Find where the given text appears and provide that cell's center as [X, Y] coordinate. 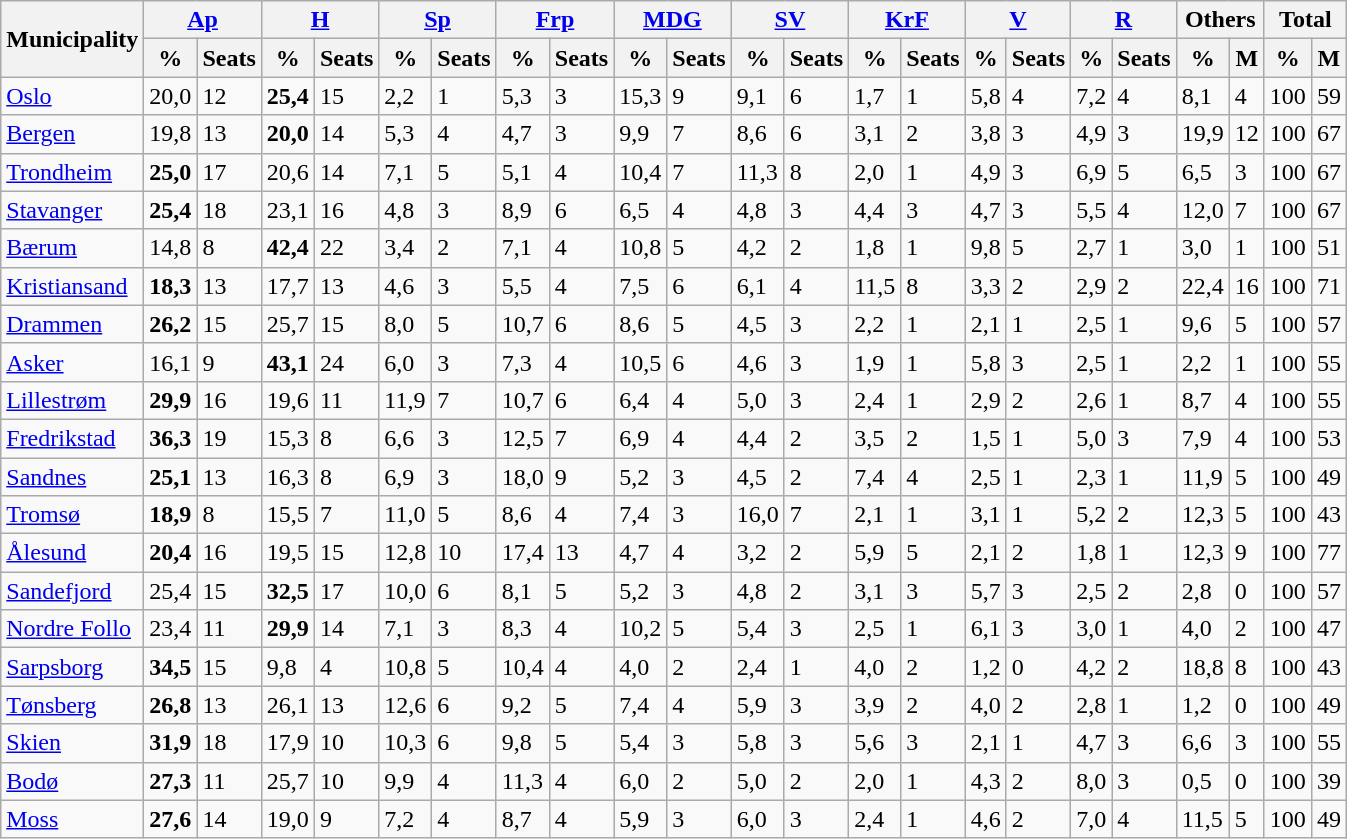
22,4 [1202, 286]
6,4 [640, 400]
Lillestrøm [72, 400]
14,8 [170, 248]
16,3 [288, 477]
Bodø [72, 781]
Ap [202, 20]
Oslo [72, 96]
9,2 [522, 705]
Sarpsborg [72, 667]
34,5 [170, 667]
53 [1328, 438]
3,2 [758, 553]
25,1 [170, 477]
12,5 [522, 438]
17,9 [288, 743]
18,0 [522, 477]
7,9 [1202, 438]
10,2 [640, 629]
20,6 [288, 172]
7,0 [1092, 819]
7,3 [522, 362]
18,3 [170, 286]
19 [229, 438]
3,4 [406, 248]
1,5 [986, 438]
SV [790, 20]
23,1 [288, 210]
2,7 [1092, 248]
42,4 [288, 248]
Drammen [72, 324]
26,2 [170, 324]
7,5 [640, 286]
Tønsberg [72, 705]
5,6 [875, 743]
23,4 [170, 629]
18,9 [170, 515]
9,1 [758, 96]
43,1 [288, 362]
Trondheim [72, 172]
1,9 [875, 362]
1,7 [875, 96]
3,3 [986, 286]
25,0 [170, 172]
Total [1305, 20]
36,3 [170, 438]
Sandnes [72, 477]
19,6 [288, 400]
17,4 [522, 553]
Sp [438, 20]
19,5 [288, 553]
10,5 [640, 362]
47 [1328, 629]
8,3 [522, 629]
19,0 [288, 819]
26,8 [170, 705]
Nordre Follo [72, 629]
10,3 [406, 743]
8,9 [522, 210]
Moss [72, 819]
Bærum [72, 248]
19,9 [1202, 134]
2,6 [1092, 400]
Skien [72, 743]
18,8 [1202, 667]
12,8 [406, 553]
12,0 [1202, 210]
0,5 [1202, 781]
R [1124, 20]
27,6 [170, 819]
4,3 [986, 781]
Kristiansand [72, 286]
3,8 [986, 134]
Municipality [72, 39]
27,3 [170, 781]
71 [1328, 286]
H [320, 20]
59 [1328, 96]
9,6 [1202, 324]
32,5 [288, 591]
51 [1328, 248]
16,0 [758, 515]
Sandefjord [72, 591]
31,9 [170, 743]
Tromsø [72, 515]
17,7 [288, 286]
39 [1328, 781]
15,5 [288, 515]
2,3 [1092, 477]
Others [1220, 20]
26,1 [288, 705]
77 [1328, 553]
Ålesund [72, 553]
22 [346, 248]
16,1 [170, 362]
Fredrikstad [72, 438]
10,0 [406, 591]
3,9 [875, 705]
24 [346, 362]
V [1018, 20]
5,1 [522, 172]
20,4 [170, 553]
KrF [908, 20]
11,0 [406, 515]
Asker [72, 362]
Frp [554, 20]
5,7 [986, 591]
Stavanger [72, 210]
19,8 [170, 134]
3,5 [875, 438]
Bergen [72, 134]
MDG [672, 20]
12,6 [406, 705]
